Pinpoint the cell where the given text exists, returning its (X, Y) midpoint coordinate. 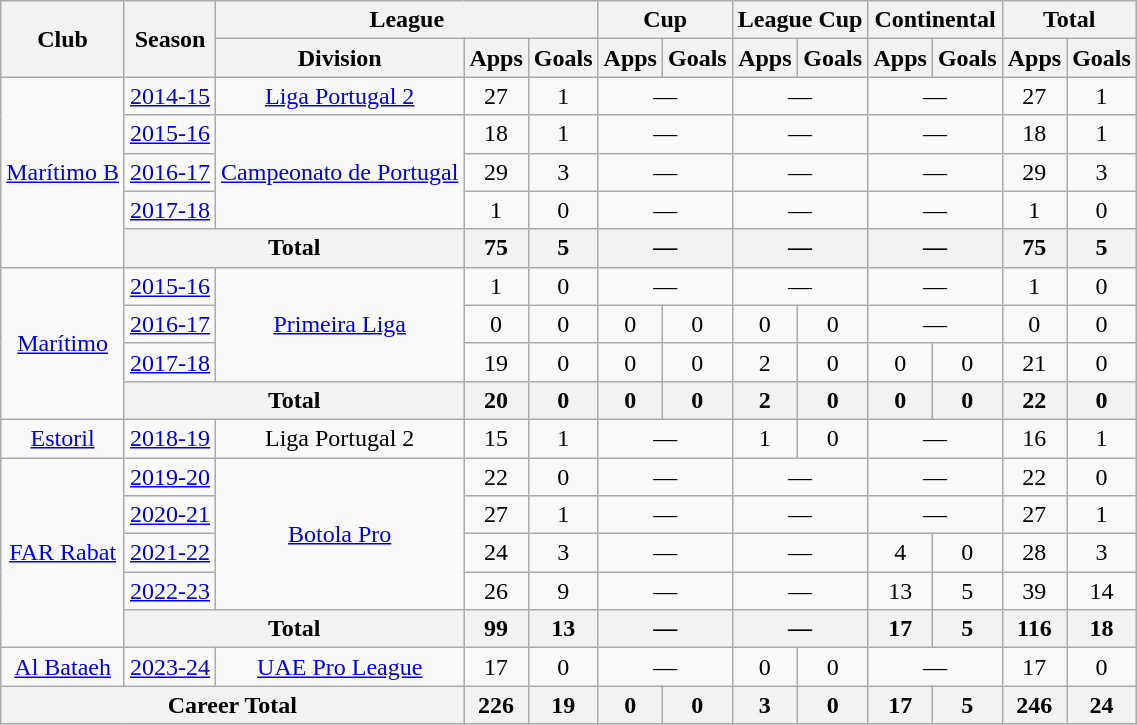
2018-19 (170, 438)
2022-23 (170, 591)
2014-15 (170, 96)
Career Total (232, 705)
Division (340, 58)
2020-21 (170, 515)
99 (496, 629)
2019-20 (170, 477)
FAR Rabat (63, 553)
9 (563, 591)
15 (496, 438)
Season (170, 39)
Primeira Liga (340, 324)
UAE Pro League (340, 667)
Campeonato de Portugal (340, 172)
2021-22 (170, 553)
26 (496, 591)
28 (1034, 553)
246 (1034, 705)
39 (1034, 591)
Marítimo (63, 343)
Club (63, 39)
20 (496, 400)
226 (496, 705)
2023-24 (170, 667)
16 (1034, 438)
Cup (665, 20)
4 (900, 553)
Continental (935, 20)
Marítimo B (63, 172)
Botola Pro (340, 534)
Estoril (63, 438)
League Cup (800, 20)
Al Bataeh (63, 667)
14 (1102, 591)
116 (1034, 629)
League (408, 20)
21 (1034, 362)
